Provide the (X, Y) coordinate of the cell's center where the given text is located.  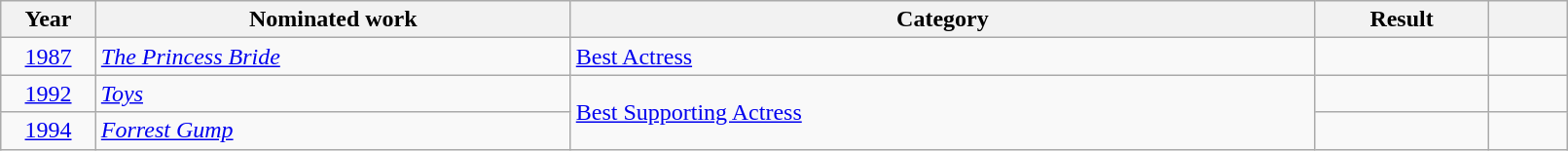
1987 (49, 57)
Result (1402, 19)
1994 (49, 131)
1992 (49, 94)
The Princess Bride (333, 57)
Best Supporting Actress (942, 112)
Best Actress (942, 57)
Category (942, 19)
Forrest Gump (333, 131)
Toys (333, 94)
Year (49, 19)
Nominated work (333, 19)
